Pinpoint the cell where the given text exists, returning its [X, Y] midpoint coordinate. 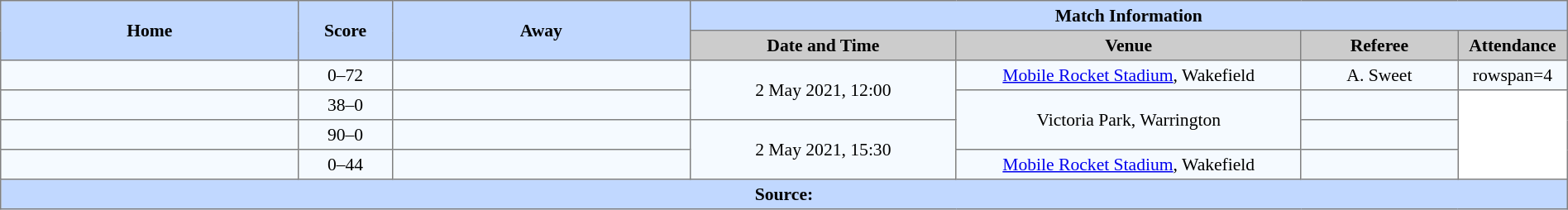
0–72 [346, 75]
Date and Time [823, 45]
Victoria Park, Warrington [1128, 120]
Attendance [1513, 45]
0–44 [346, 165]
Score [346, 31]
rowspan=4 [1513, 75]
38–0 [346, 105]
90–0 [346, 135]
Away [541, 31]
Source: [784, 194]
Match Information [1128, 16]
Home [150, 31]
2 May 2021, 15:30 [823, 150]
Venue [1128, 45]
2 May 2021, 12:00 [823, 90]
Referee [1379, 45]
A. Sweet [1379, 75]
